Detect which cell encompasses the target text, then output its (x, y) center coordinate. 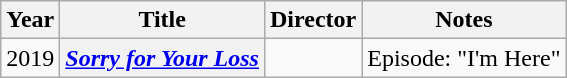
Episode: "I'm Here" (464, 58)
Sorry for Your Loss (162, 58)
Director (312, 20)
Notes (464, 20)
Title (162, 20)
Year (30, 20)
2019 (30, 58)
